Return (X, Y) of the center of cell containing provided text 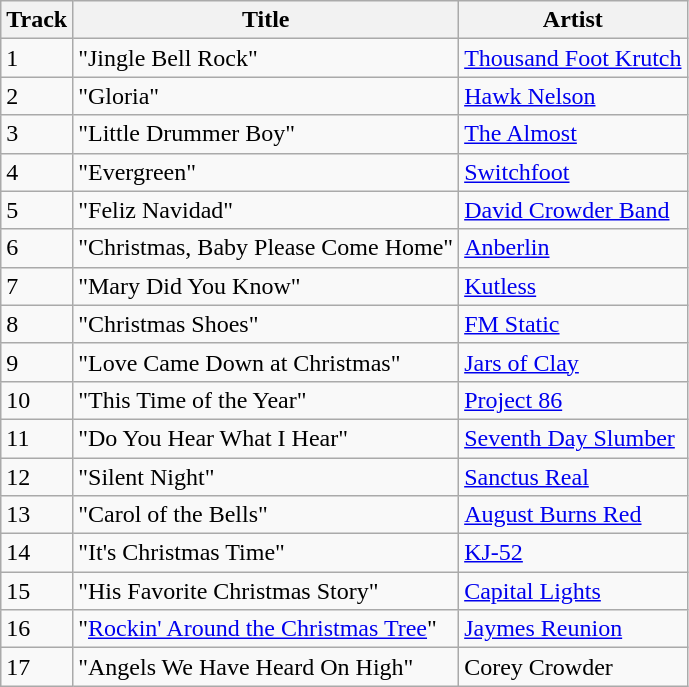
2 (37, 96)
Hawk Nelson (573, 96)
Thousand Foot Krutch (573, 58)
FM Static (573, 324)
Jaymes Reunion (573, 629)
The Almost (573, 134)
"Christmas, Baby Please Come Home" (266, 248)
16 (37, 629)
5 (37, 210)
Artist (573, 20)
"Angels We Have Heard On High" (266, 667)
Corey Crowder (573, 667)
1 (37, 58)
David Crowder Band (573, 210)
Capital Lights (573, 591)
"It's Christmas Time" (266, 553)
Title (266, 20)
"Carol of the Bells" (266, 515)
Project 86 (573, 400)
7 (37, 286)
"Little Drummer Boy" (266, 134)
Switchfoot (573, 172)
15 (37, 591)
"Love Came Down at Christmas" (266, 362)
Sanctus Real (573, 477)
"Mary Did You Know" (266, 286)
12 (37, 477)
"Feliz Navidad" (266, 210)
4 (37, 172)
"Christmas Shoes" (266, 324)
"Silent Night" (266, 477)
6 (37, 248)
Track (37, 20)
14 (37, 553)
"Rockin' Around the Christmas Tree" (266, 629)
KJ-52 (573, 553)
"Jingle Bell Rock" (266, 58)
"This Time of the Year" (266, 400)
"Do You Hear What I Hear" (266, 438)
"His Favorite Christmas Story" (266, 591)
13 (37, 515)
"Gloria" (266, 96)
August Burns Red (573, 515)
Seventh Day Slumber (573, 438)
Kutless (573, 286)
17 (37, 667)
8 (37, 324)
10 (37, 400)
3 (37, 134)
"Evergreen" (266, 172)
Jars of Clay (573, 362)
9 (37, 362)
11 (37, 438)
Anberlin (573, 248)
